Scan for the cell matching the given text and deliver its [x, y] coordinate at center. 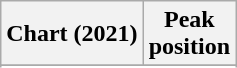
Chart (2021) [72, 34]
Peakposition [189, 34]
